Detect which cell encompasses the target text, then output its (X, Y) center coordinate. 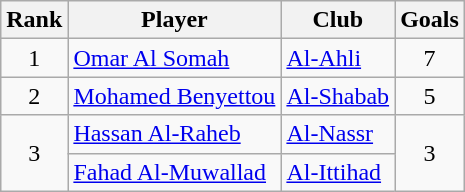
Al-Ahli (338, 58)
Al-Shabab (338, 96)
Player (174, 20)
Fahad Al-Muwallad (174, 172)
Omar Al Somah (174, 58)
Al-Ittihad (338, 172)
Hassan Al-Raheb (174, 134)
7 (430, 58)
Rank (34, 20)
Al-Nassr (338, 134)
Goals (430, 20)
5 (430, 96)
1 (34, 58)
2 (34, 96)
Club (338, 20)
Mohamed Benyettou (174, 96)
